From the cell containing the given text, extract its center point as [x, y] coordinate. 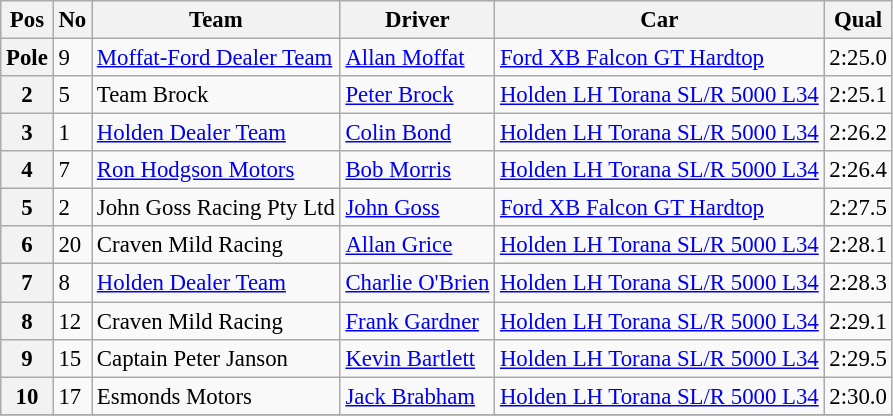
No [72, 20]
20 [72, 245]
Pos [27, 20]
4 [27, 170]
2:29.5 [858, 358]
2:30.0 [858, 396]
Kevin Bartlett [418, 358]
Allan Grice [418, 245]
John Goss [418, 208]
Team Brock [216, 95]
2:26.4 [858, 170]
3 [27, 133]
2:28.3 [858, 283]
17 [72, 396]
15 [72, 358]
1 [72, 133]
Car [660, 20]
Frank Gardner [418, 321]
Ron Hodgson Motors [216, 170]
Qual [858, 20]
Esmonds Motors [216, 396]
Pole [27, 58]
Driver [418, 20]
Charlie O'Brien [418, 283]
2:26.2 [858, 133]
2:28.1 [858, 245]
6 [27, 245]
Peter Brock [418, 95]
Captain Peter Janson [216, 358]
2:25.0 [858, 58]
Colin Bond [418, 133]
2:29.1 [858, 321]
Team [216, 20]
Bob Morris [418, 170]
Jack Brabham [418, 396]
12 [72, 321]
John Goss Racing Pty Ltd [216, 208]
10 [27, 396]
2:27.5 [858, 208]
2:25.1 [858, 95]
Moffat-Ford Dealer Team [216, 58]
Allan Moffat [418, 58]
